Determine the (x, y) coordinate at the center of the cell enclosing the given text.  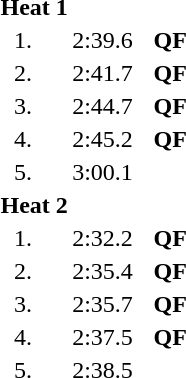
2:44.7 (102, 106)
2:39.6 (102, 40)
2:37.5 (102, 337)
2:35.4 (102, 271)
2:32.2 (102, 238)
2:41.7 (102, 73)
3:00.1 (102, 172)
2:45.2 (102, 139)
2:35.7 (102, 304)
